Provide the [X, Y] coordinate of the cell's center where the given text is located.  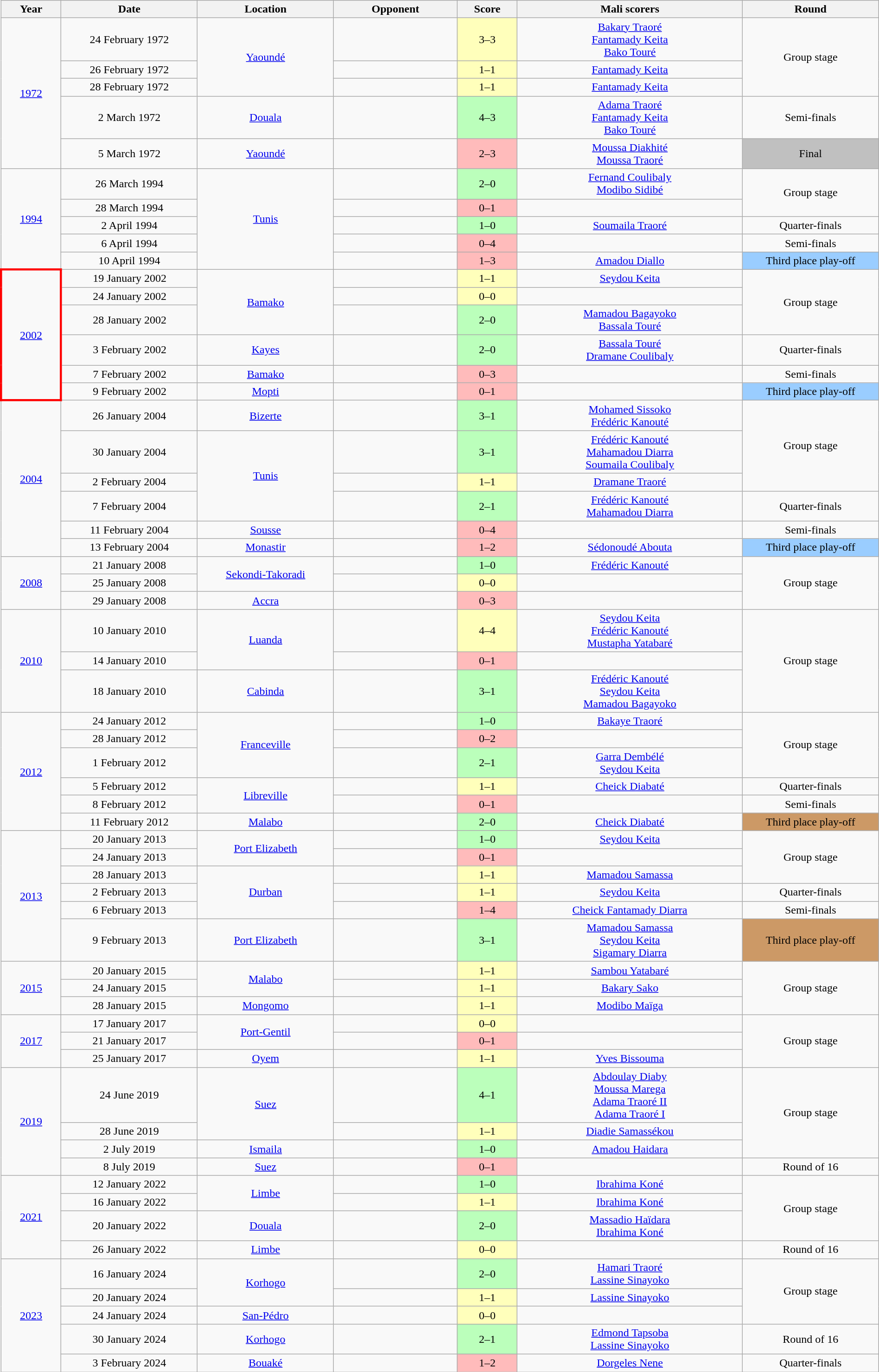
Adama Traoré Fantamady Keita Bako Touré [630, 117]
Bakaye Traoré [630, 721]
Frédéric Kanouté Seydou Keita Mamadou Bagayoko [630, 691]
7 February 2002 [129, 374]
4–4 [487, 630]
Date [129, 9]
12 January 2022 [129, 1184]
11 February 2004 [129, 530]
30 January 2004 [129, 452]
Abdoulay Diaby Moussa Marega Adama Traoré II Adama Traoré I [630, 1095]
1–3 [487, 260]
2021 [31, 1217]
2008 [31, 583]
Bizerte [266, 415]
Libreville [266, 795]
24 January 2024 [129, 1315]
Diadie Samassékou [630, 1131]
10 January 2010 [129, 630]
Sousse [266, 530]
28 February 1972 [129, 87]
Location [266, 9]
Soumaila Traoré [630, 225]
20 January 2013 [129, 839]
Mongomo [266, 1005]
Cheick Fantamady Diarra [630, 910]
Score [487, 9]
1994 [31, 219]
19 January 2002 [129, 278]
Port-Gentil [266, 1032]
2010 [31, 661]
7 February 2004 [129, 506]
3 February 2024 [129, 1363]
16 January 2022 [129, 1202]
2004 [31, 478]
Cabinda [266, 691]
Bouaké [266, 1363]
24 June 2019 [129, 1095]
Mali scorers [630, 9]
Mopti [266, 392]
16 January 2024 [129, 1274]
Lassine Sinayoko [630, 1297]
2013 [31, 896]
20 January 2024 [129, 1297]
San-Pédro [266, 1315]
Year [31, 9]
28 January 2013 [129, 875]
Amadou Haidara [630, 1149]
24 January 2015 [129, 988]
17 January 2017 [129, 1023]
Fernand Coulibaly Modibo Sidibé [630, 184]
Sédonoudé Abouta [630, 547]
26 January 2022 [129, 1250]
28 June 2019 [129, 1131]
24 January 2002 [129, 296]
20 January 2015 [129, 970]
1 February 2012 [129, 763]
Mamadou Samassa [630, 875]
Frédéric Kanouté Mahamadou Diarra Soumaila Coulibaly [630, 452]
8 February 2012 [129, 804]
2 July 2019 [129, 1149]
10 April 1994 [129, 260]
0–2 [487, 739]
1–4 [487, 910]
4–3 [487, 117]
Ismaila [266, 1149]
2002 [31, 335]
Sekondi-Takoradi [266, 574]
5 March 1972 [129, 154]
14 January 2010 [129, 661]
2015 [31, 988]
2023 [31, 1315]
Amadou Diallo [630, 260]
Sambou Yatabaré [630, 970]
Durban [266, 892]
28 March 1994 [129, 208]
24 January 2012 [129, 721]
Seydou Keita Frédéric Kanouté Mustapha Yatabaré [630, 630]
2–3 [487, 154]
Dorgeles Nene [630, 1363]
13 February 2004 [129, 547]
Opponent [396, 9]
26 January 2004 [129, 415]
6 April 1994 [129, 243]
28 January 2015 [129, 1005]
26 March 1994 [129, 184]
Bassala Touré Dramane Coulibaly [630, 350]
28 January 2012 [129, 739]
5 February 2012 [129, 787]
9 February 2002 [129, 392]
Luanda [266, 639]
4–1 [487, 1095]
Monastir [266, 547]
Garra Dembélé Seydou Keita [630, 763]
2012 [31, 771]
25 January 2008 [129, 583]
8 July 2019 [129, 1167]
24 January 2013 [129, 857]
20 January 2022 [129, 1226]
21 January 2017 [129, 1041]
Oyem [266, 1059]
Final [810, 154]
Bakary Sako [630, 988]
Dramane Traoré [630, 482]
2 February 2013 [129, 892]
24 February 1972 [129, 39]
Hamari Traoré Lassine Sinayoko [630, 1274]
Bakary Traoré Fantamady Keita Bako Touré [630, 39]
Franceville [266, 745]
Moussa Diakhité Moussa Traoré [630, 154]
2 February 2004 [129, 482]
11 February 2012 [129, 822]
Round [810, 9]
Modibo Maïga [630, 1005]
21 January 2008 [129, 565]
Frédéric Kanouté Mahamadou Diarra [630, 506]
3 February 2002 [129, 350]
2 March 1972 [129, 117]
Yves Bissouma [630, 1059]
26 February 1972 [129, 70]
Mamadou Bagayoko Bassala Touré [630, 320]
30 January 2024 [129, 1339]
29 January 2008 [129, 600]
Kayes [266, 350]
2017 [31, 1041]
18 January 2010 [129, 691]
2019 [31, 1122]
3–3 [487, 39]
9 February 2013 [129, 940]
25 January 2017 [129, 1059]
6 February 2013 [129, 910]
Mamadou Samassa Seydou Keita Sigamary Diarra [630, 940]
Massadio Haïdara Ibrahima Koné [630, 1226]
Accra [266, 600]
Mohamed Sissoko Frédéric Kanouté [630, 415]
28 January 2002 [129, 320]
1972 [31, 94]
Edmond Tapsoba Lassine Sinayoko [630, 1339]
2 April 1994 [129, 225]
Frédéric Kanouté [630, 565]
